Find where the given text appears and provide that cell's center as [X, Y] coordinate. 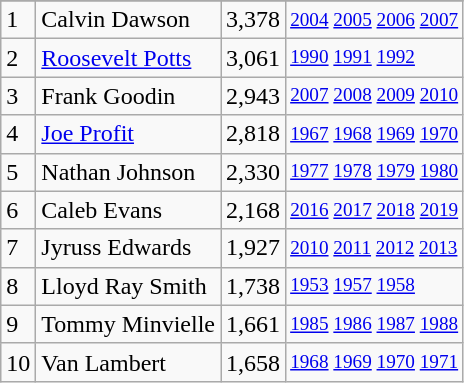
2,168 [254, 210]
Calvin Dawson [128, 20]
2010 2011 2012 2013 [374, 248]
Roosevelt Potts [128, 58]
Tommy Minvielle [128, 324]
5 [18, 172]
Frank Goodin [128, 96]
3,061 [254, 58]
2 [18, 58]
2004 2005 2006 2007 [374, 20]
1968 1969 1970 1971 [374, 362]
Lloyd Ray Smith [128, 286]
1953 1957 1958 [374, 286]
3 [18, 96]
1,738 [254, 286]
9 [18, 324]
3,378 [254, 20]
7 [18, 248]
1,658 [254, 362]
2,818 [254, 134]
10 [18, 362]
Caleb Evans [128, 210]
Van Lambert [128, 362]
2,330 [254, 172]
1977 1978 1979 1980 [374, 172]
Joe Profit [128, 134]
2007 2008 2009 2010 [374, 96]
1990 1991 1992 [374, 58]
1985 1986 1987 1988 [374, 324]
Nathan Johnson [128, 172]
6 [18, 210]
1 [18, 20]
4 [18, 134]
2016 2017 2018 2019 [374, 210]
1,661 [254, 324]
Jyruss Edwards [128, 248]
1,927 [254, 248]
2,943 [254, 96]
8 [18, 286]
1967 1968 1969 1970 [374, 134]
